Pinpoint the cell where the given text exists, returning its [X, Y] midpoint coordinate. 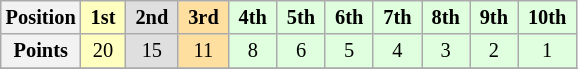
6 [301, 51]
6th [349, 17]
Points [41, 51]
4th [253, 17]
2 [494, 51]
4 [397, 51]
15 [152, 51]
3 [446, 51]
11 [203, 51]
10th [547, 17]
5 [349, 51]
20 [104, 51]
8 [253, 51]
9th [494, 17]
1st [104, 17]
Position [41, 17]
5th [301, 17]
2nd [152, 17]
7th [397, 17]
1 [547, 51]
8th [446, 17]
3rd [203, 17]
